Provide the (x, y) coordinate of the cell's center where the given text is located.  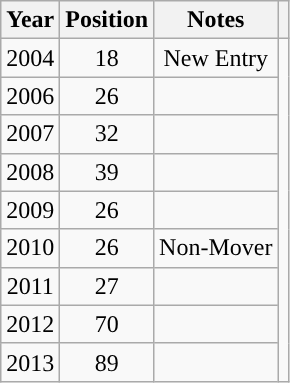
Year (30, 20)
2007 (30, 134)
2010 (30, 248)
18 (107, 58)
2012 (30, 324)
2006 (30, 96)
Non-Mover (216, 248)
Notes (216, 20)
27 (107, 286)
2004 (30, 58)
2011 (30, 286)
89 (107, 362)
70 (107, 324)
New Entry (216, 58)
2013 (30, 362)
39 (107, 172)
2009 (30, 210)
2008 (30, 172)
32 (107, 134)
Position (107, 20)
